Extract the [x, y] coordinate from the center of the cell holding the provided text.  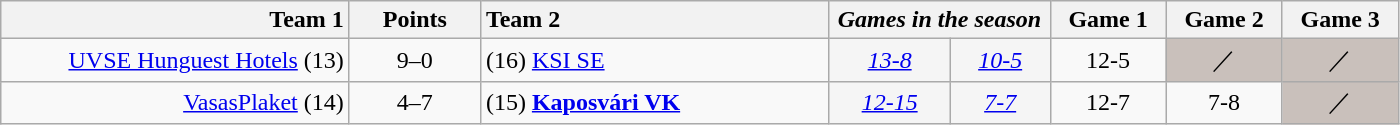
13-8 [890, 60]
Points [414, 20]
(16) KSI SE [654, 60]
7-7 [1000, 102]
(15) Kaposvári VK [654, 102]
9–0 [414, 60]
12-5 [1108, 60]
7-8 [1224, 102]
Game 2 [1224, 20]
Team 2 [654, 20]
Team 1 [176, 20]
12-15 [890, 102]
Game 3 [1340, 20]
4–7 [414, 102]
Game 1 [1108, 20]
UVSE Hunguest Hotels (13) [176, 60]
10-5 [1000, 60]
Games in the season [940, 20]
12-7 [1108, 102]
VasasPlaket (14) [176, 102]
